Find where the given text appears and provide that cell's center as [X, Y] coordinate. 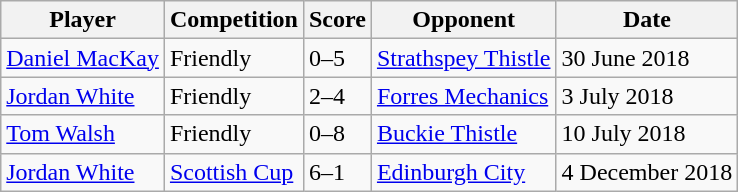
0–8 [337, 134]
Scottish Cup [234, 172]
Edinburgh City [464, 172]
2–4 [337, 96]
Tom Walsh [83, 134]
6–1 [337, 172]
Forres Mechanics [464, 96]
30 June 2018 [647, 58]
Daniel MacKay [83, 58]
10 July 2018 [647, 134]
Score [337, 20]
Buckie Thistle [464, 134]
Strathspey Thistle [464, 58]
Opponent [464, 20]
Date [647, 20]
Competition [234, 20]
4 December 2018 [647, 172]
0–5 [337, 58]
Player [83, 20]
3 July 2018 [647, 96]
